Output the [X, Y] coordinate of the center of the cell containing the given text.  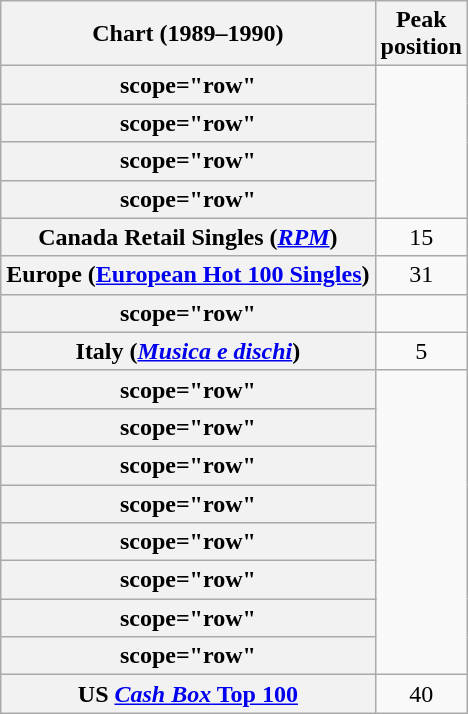
Chart (1989–1990) [188, 34]
31 [421, 275]
40 [421, 694]
Italy (Musica e dischi) [188, 351]
Europe (European Hot 100 Singles) [188, 275]
Peakposition [421, 34]
US Cash Box Top 100 [188, 694]
15 [421, 237]
Canada Retail Singles (RPM) [188, 237]
5 [421, 351]
